Output the [x, y] coordinate of the center of the cell containing the given text.  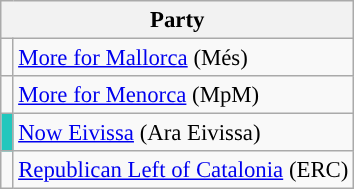
Republican Left of Catalonia (ERC) [184, 170]
More for Menorca (MpM) [184, 95]
More for Mallorca (Més) [184, 58]
Now Eivissa (Ara Eivissa) [184, 133]
Party [178, 20]
